Detect which cell encompasses the target text, then output its (X, Y) center coordinate. 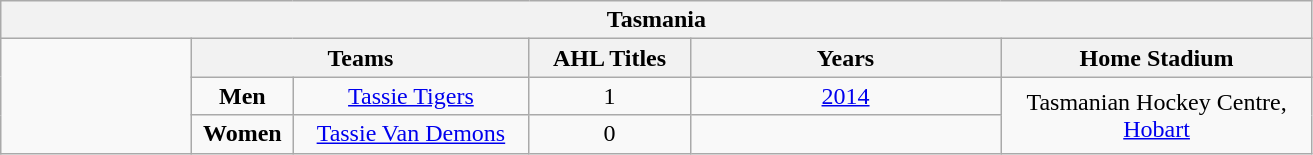
Tasmanian Hockey Centre,Hobart (1156, 115)
0 (610, 134)
1 (610, 96)
Tassie Van Demons (411, 134)
AHL Titles (610, 58)
Women (242, 134)
Men (242, 96)
Home Stadium (1156, 58)
2014 (846, 96)
Years (846, 58)
Tassie Tigers (411, 96)
Teams (360, 58)
Tasmania (656, 20)
